Extract the [X, Y] coordinate from the center of the cell holding the provided text.  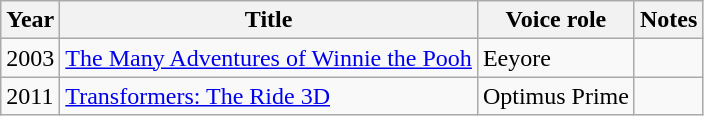
Notes [668, 20]
Title [269, 20]
2003 [30, 58]
Transformers: The Ride 3D [269, 96]
2011 [30, 96]
Optimus Prime [556, 96]
Voice role [556, 20]
Year [30, 20]
Eeyore [556, 58]
The Many Adventures of Winnie the Pooh [269, 58]
